Scan for the cell matching the given text and deliver its (x, y) coordinate at center. 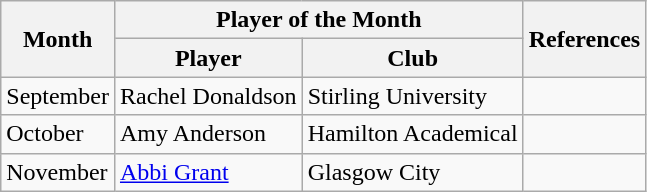
Club (412, 58)
Stirling University (412, 96)
Glasgow City (412, 172)
Abbi Grant (208, 172)
References (584, 39)
Player (208, 58)
Player of the Month (318, 20)
Rachel Donaldson (208, 96)
Month (58, 39)
November (58, 172)
September (58, 96)
Amy Anderson (208, 134)
Hamilton Academical (412, 134)
October (58, 134)
